Locate the cell with the specified text and output its (X, Y) center coordinate. 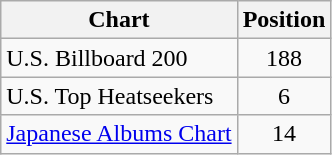
Chart (119, 20)
6 (284, 96)
Japanese Albums Chart (119, 134)
U.S. Top Heatseekers (119, 96)
Position (284, 20)
188 (284, 58)
U.S. Billboard 200 (119, 58)
14 (284, 134)
